Extract the [x, y] coordinate from the center of the cell holding the provided text.  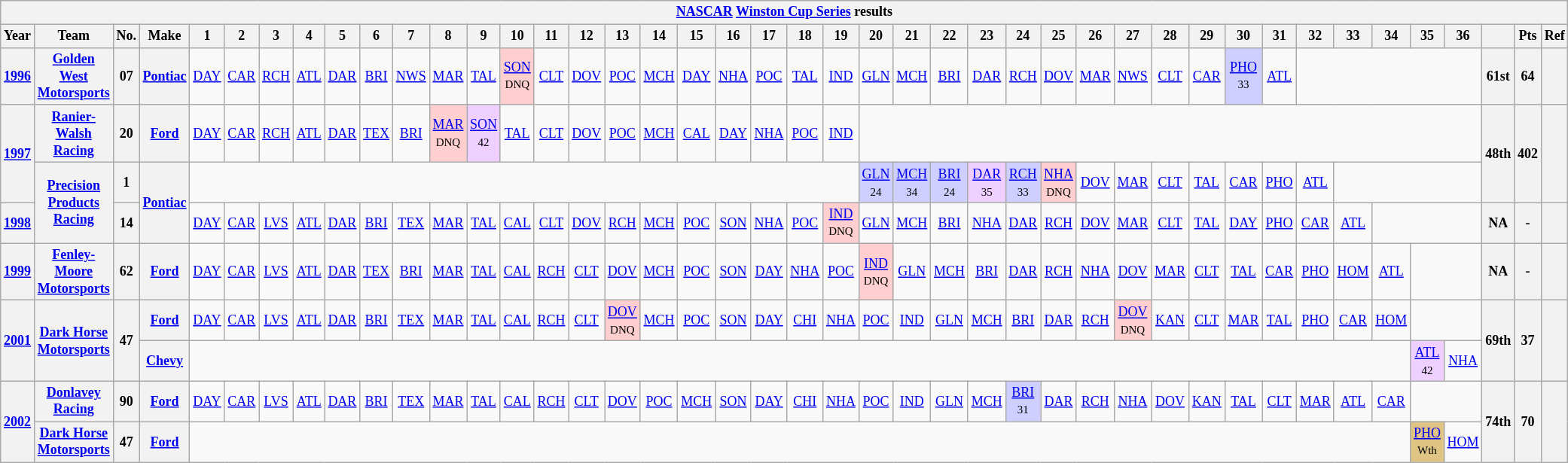
24 [1023, 36]
Chevy [164, 361]
MCH34 [912, 182]
11 [551, 36]
26 [1095, 36]
1997 [18, 154]
Ref [1554, 36]
Make [164, 36]
62 [127, 272]
BRI31 [1023, 401]
Pts [1528, 36]
4 [309, 36]
Year [18, 36]
Donlavey Racing [74, 401]
SONDNQ [517, 76]
29 [1207, 36]
1996 [18, 76]
NHADNQ [1059, 182]
90 [127, 401]
18 [805, 36]
36 [1463, 36]
BRI24 [950, 182]
ATL42 [1428, 361]
402 [1528, 154]
13 [623, 36]
8 [448, 36]
32 [1315, 36]
No. [127, 36]
Precision Products Racing [74, 202]
Golden West Motorsports [74, 76]
PHO33 [1243, 76]
23 [987, 36]
9 [484, 36]
64 [1528, 76]
DAR35 [987, 182]
07 [127, 76]
16 [734, 36]
19 [841, 36]
33 [1353, 36]
37 [1528, 340]
35 [1428, 36]
34 [1392, 36]
12 [587, 36]
30 [1243, 36]
6 [377, 36]
GLN24 [876, 182]
Fenley-Moore Motorsports [74, 272]
28 [1170, 36]
5 [342, 36]
RCH33 [1023, 182]
15 [697, 36]
Team [74, 36]
2002 [18, 422]
2 [242, 36]
SON42 [484, 133]
1998 [18, 223]
PHOWth [1428, 442]
3 [276, 36]
48th [1499, 154]
7 [411, 36]
10 [517, 36]
25 [1059, 36]
22 [950, 36]
69th [1499, 340]
21 [912, 36]
31 [1280, 36]
1999 [18, 272]
70 [1528, 422]
17 [769, 36]
NASCAR Winston Cup Series results [785, 12]
74th [1499, 422]
Ranier-Walsh Racing [74, 133]
61st [1499, 76]
27 [1133, 36]
MARDNQ [448, 133]
2001 [18, 340]
